Scan for the cell matching the given text and deliver its [x, y] coordinate at center. 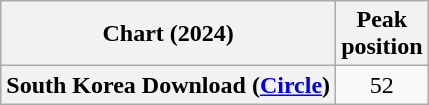
South Korea Download (Circle) [168, 85]
52 [382, 85]
Peakposition [382, 34]
Chart (2024) [168, 34]
